Output the (x, y) coordinate of the center of the cell containing the given text.  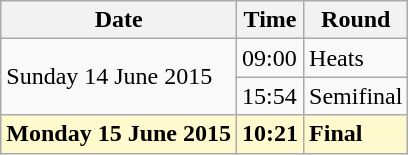
Time (270, 20)
Final (356, 134)
Sunday 14 June 2015 (119, 77)
Heats (356, 58)
15:54 (270, 96)
Monday 15 June 2015 (119, 134)
Round (356, 20)
09:00 (270, 58)
10:21 (270, 134)
Semifinal (356, 96)
Date (119, 20)
